Return [X, Y] of the center of cell containing provided text 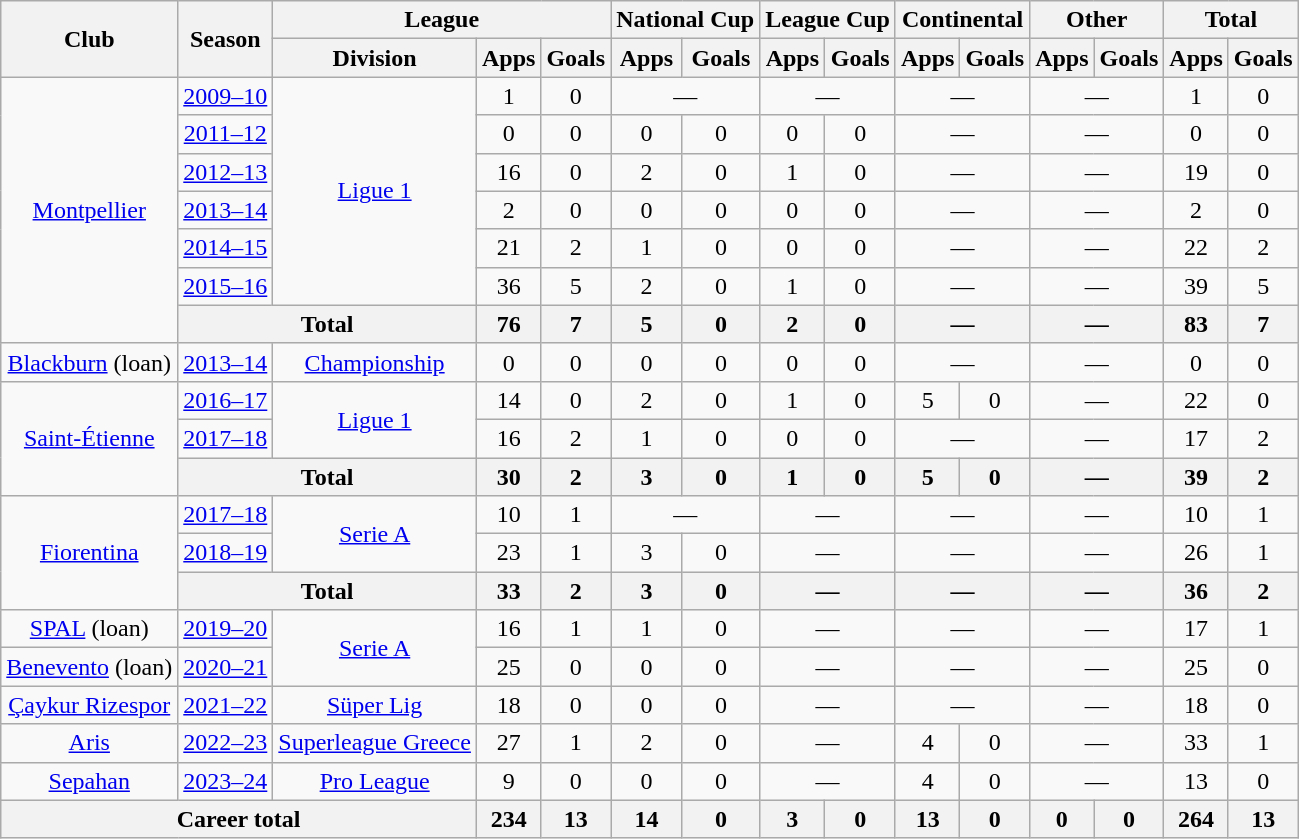
Club [90, 39]
SPAL (loan) [90, 629]
234 [508, 819]
27 [508, 743]
2009–10 [226, 96]
2019–20 [226, 629]
2014–15 [226, 248]
Montpellier [90, 210]
Career total [239, 819]
9 [508, 781]
Championship [375, 362]
26 [1196, 553]
League Cup [828, 20]
2015–16 [226, 286]
2018–19 [226, 553]
Süper Lig [375, 705]
Sepahan [90, 781]
2011–12 [226, 134]
23 [508, 553]
30 [508, 477]
Continental [962, 20]
83 [1196, 324]
Benevento (loan) [90, 667]
Saint-Étienne [90, 438]
2012–13 [226, 172]
Division [375, 58]
League [442, 20]
Blackburn (loan) [90, 362]
Aris [90, 743]
2016–17 [226, 400]
National Cup [686, 20]
2020–21 [226, 667]
21 [508, 248]
2021–22 [226, 705]
2022–23 [226, 743]
76 [508, 324]
264 [1196, 819]
2023–24 [226, 781]
Season [226, 39]
Çaykur Rizespor [90, 705]
Other [1097, 20]
Pro League [375, 781]
Fiorentina [90, 553]
Superleague Greece [375, 743]
19 [1196, 172]
